Pinpoint the cell where the given text exists, returning its [X, Y] midpoint coordinate. 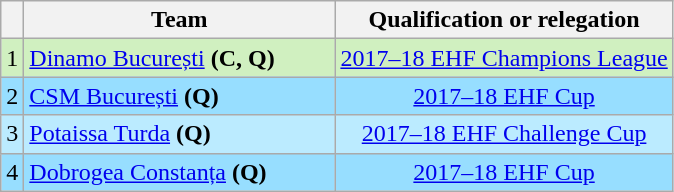
Qualification or relegation [504, 20]
Team [180, 20]
4 [12, 172]
2 [12, 96]
3 [12, 134]
1 [12, 58]
2017–18 EHF Challenge Cup [504, 134]
Dinamo București (C, Q) [180, 58]
Potaissa Turda (Q) [180, 134]
Dobrogea Constanța (Q) [180, 172]
CSM București (Q) [180, 96]
2017–18 EHF Champions League [504, 58]
